Locate the cell with the specified text and output its [X, Y] center coordinate. 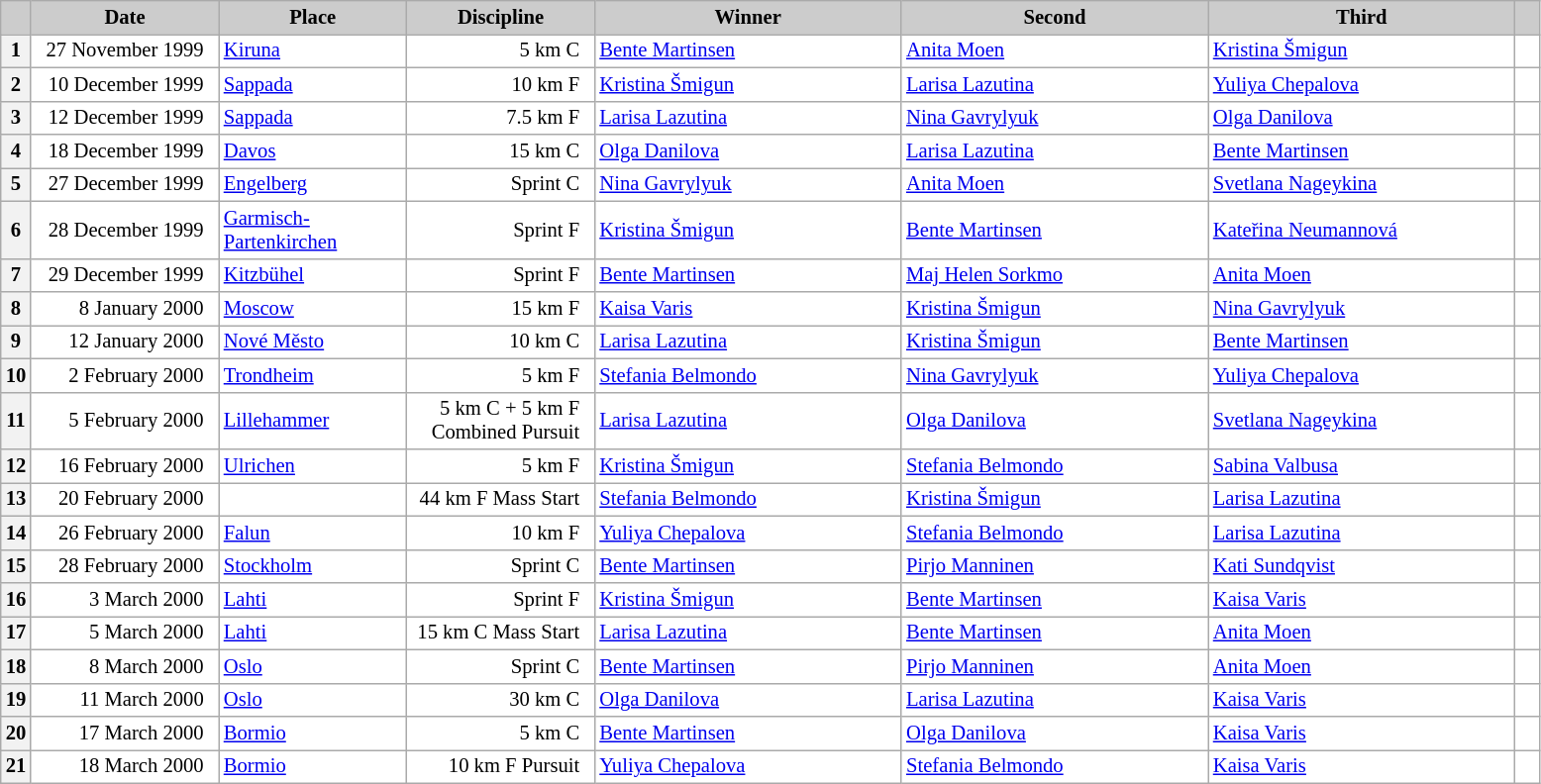
10 km C [501, 342]
Place [313, 17]
Kiruna [313, 50]
17 March 2000 [125, 734]
Garmisch-Partenkirchen [313, 230]
Engelberg [313, 184]
5 February 2000 [125, 421]
4 [16, 151]
15 [16, 566]
Kateřina Neumannová [1362, 230]
Kati Sundqvist [1362, 566]
1 [16, 50]
Sabina Valbusa [1362, 466]
5 March 2000 [125, 633]
18 [16, 666]
Winner [748, 17]
10 [16, 375]
Date [125, 17]
5 [16, 184]
27 November 1999 [125, 50]
8 January 2000 [125, 308]
18 March 2000 [125, 766]
15 km C [501, 151]
26 February 2000 [125, 533]
12 [16, 466]
Ulrichen [313, 466]
19 [16, 700]
7.5 km F [501, 118]
12 January 2000 [125, 342]
5 km C + 5 km F Combined Pursuit [501, 421]
15 km F [501, 308]
Maj Helen Sorkmo [1055, 275]
18 December 1999 [125, 151]
20 February 2000 [125, 499]
7 [16, 275]
20 [16, 734]
Falun [313, 533]
12 December 1999 [125, 118]
2 February 2000 [125, 375]
Davos [313, 151]
21 [16, 766]
Kitzbühel [313, 275]
16 February 2000 [125, 466]
Lillehammer [313, 421]
11 March 2000 [125, 700]
8 March 2000 [125, 666]
6 [16, 230]
14 [16, 533]
Third [1362, 17]
3 [16, 118]
29 December 1999 [125, 275]
15 km C Mass Start [501, 633]
30 km C [501, 700]
Second [1055, 17]
28 December 1999 [125, 230]
10 December 1999 [125, 84]
Stockholm [313, 566]
10 km F Pursuit [501, 766]
8 [16, 308]
2 [16, 84]
13 [16, 499]
11 [16, 421]
Discipline [501, 17]
Nové Město [313, 342]
28 February 2000 [125, 566]
17 [16, 633]
Trondheim [313, 375]
9 [16, 342]
44 km F Mass Start [501, 499]
27 December 1999 [125, 184]
Moscow [313, 308]
16 [16, 599]
3 March 2000 [125, 599]
